For the text-containing cell, return its midpoint in [x, y] coordinate format. 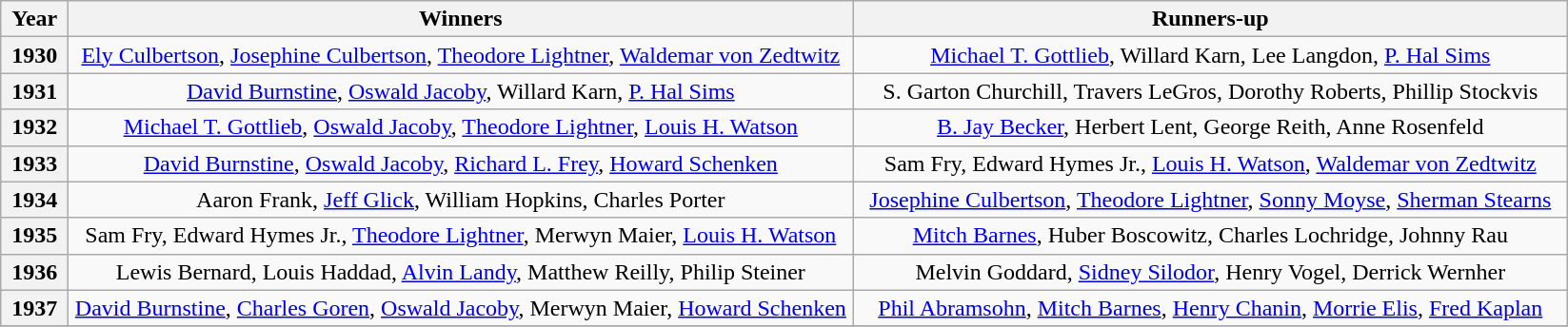
1930 [34, 55]
Michael T. Gottlieb, Willard Karn, Lee Langdon, P. Hal Sims [1211, 55]
David Burnstine, Charles Goren, Oswald Jacoby, Merwyn Maier, Howard Schenken [461, 308]
1932 [34, 127]
Aaron Frank, Jeff Glick, William Hopkins, Charles Porter [461, 200]
Phil Abramsohn, Mitch Barnes, Henry Chanin, Morrie Elis, Fred Kaplan [1211, 308]
1934 [34, 200]
B. Jay Becker, Herbert Lent, George Reith, Anne Rosenfeld [1211, 127]
Josephine Culbertson, Theodore Lightner, Sonny Moyse, Sherman Stearns [1211, 200]
1933 [34, 163]
1937 [34, 308]
1935 [34, 236]
S. Garton Churchill, Travers LeGros, Dorothy Roberts, Phillip Stockvis [1211, 91]
Sam Fry, Edward Hymes Jr., Louis H. Watson, Waldemar von Zedtwitz [1211, 163]
Ely Culbertson, Josephine Culbertson, Theodore Lightner, Waldemar von Zedtwitz [461, 55]
Melvin Goddard, Sidney Silodor, Henry Vogel, Derrick Wernher [1211, 272]
1936 [34, 272]
Runners-up [1211, 19]
Michael T. Gottlieb, Oswald Jacoby, Theodore Lightner, Louis H. Watson [461, 127]
Sam Fry, Edward Hymes Jr., Theodore Lightner, Merwyn Maier, Louis H. Watson [461, 236]
Mitch Barnes, Huber Boscowitz, Charles Lochridge, Johnny Rau [1211, 236]
Winners [461, 19]
David Burnstine, Oswald Jacoby, Richard L. Frey, Howard Schenken [461, 163]
1931 [34, 91]
Lewis Bernard, Louis Haddad, Alvin Landy, Matthew Reilly, Philip Steiner [461, 272]
Year [34, 19]
David Burnstine, Oswald Jacoby, Willard Karn, P. Hal Sims [461, 91]
